Output the [x, y] coordinate of the center of the cell containing the given text.  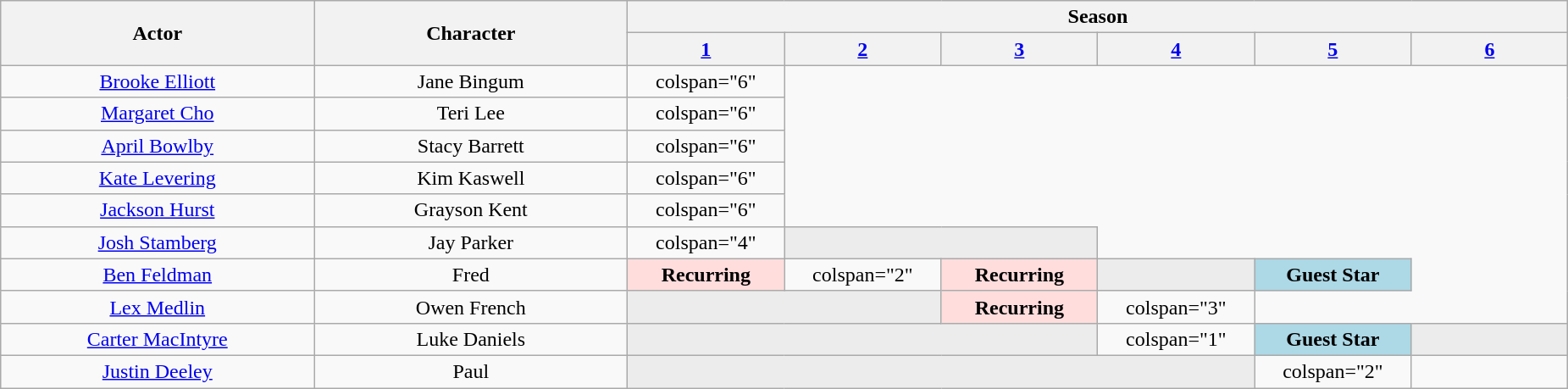
3 [1020, 49]
5 [1333, 49]
Margaret Cho [158, 114]
colspan="3" [1176, 307]
Justin Deeley [158, 371]
colspan="1" [1176, 339]
2 [862, 49]
Kim Kaswell [471, 178]
4 [1176, 49]
colspan="4" [706, 242]
April Bowlby [158, 146]
Character [471, 33]
Ben Feldman [158, 275]
Jane Bingum [471, 81]
Stacy Barrett [471, 146]
1 [706, 49]
Actor [158, 33]
Fred [471, 275]
Brooke Elliott [158, 81]
6 [1489, 49]
Grayson Kent [471, 210]
Carter MacIntyre [158, 339]
Jackson Hurst [158, 210]
Luke Daniels [471, 339]
Lex Medlin [158, 307]
Jay Parker [471, 242]
Owen French [471, 307]
Josh Stamberg [158, 242]
Season [1098, 17]
Paul [471, 371]
Teri Lee [471, 114]
Kate Levering [158, 178]
